Capture the cell that displays the provided text and extract its [x, y] central coordinate. 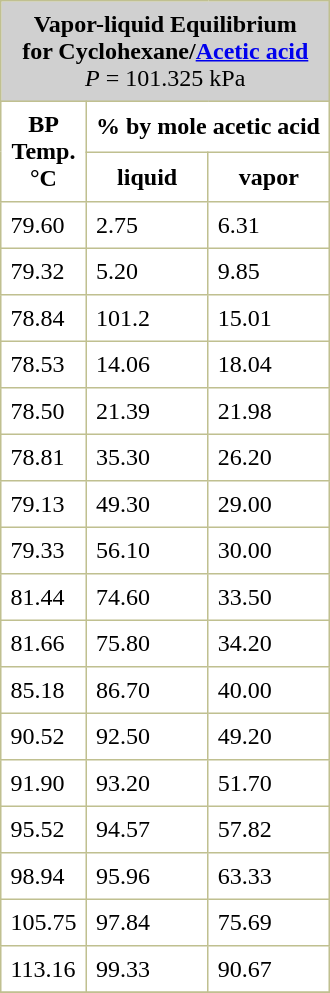
56.10 [147, 550]
34.20 [269, 643]
74.60 [147, 597]
79.13 [44, 504]
63.33 [269, 876]
liquid [147, 177]
90.52 [44, 736]
21.98 [269, 411]
Vapor-liquid Equilibriumfor Cyclohexane/Acetic acidP = 101.325 kPa [166, 51]
2.75 [147, 225]
33.50 [269, 597]
113.16 [44, 969]
101.2 [147, 318]
94.57 [147, 829]
78.84 [44, 318]
9.85 [269, 271]
78.50 [44, 411]
81.44 [44, 597]
95.52 [44, 829]
105.75 [44, 922]
5.20 [147, 271]
93.20 [147, 783]
14.06 [147, 364]
35.30 [147, 457]
75.69 [269, 922]
30.00 [269, 550]
26.20 [269, 457]
98.94 [44, 876]
79.60 [44, 225]
21.39 [147, 411]
51.70 [269, 783]
49.20 [269, 736]
6.31 [269, 225]
40.00 [269, 690]
75.80 [147, 643]
18.04 [269, 364]
79.32 [44, 271]
97.84 [147, 922]
92.50 [147, 736]
81.66 [44, 643]
78.81 [44, 457]
49.30 [147, 504]
vapor [269, 177]
85.18 [44, 690]
BPTemp.°C [44, 151]
78.53 [44, 364]
99.33 [147, 969]
15.01 [269, 318]
29.00 [269, 504]
90.67 [269, 969]
% by mole acetic acid [208, 126]
79.33 [44, 550]
57.82 [269, 829]
91.90 [44, 783]
86.70 [147, 690]
95.96 [147, 876]
